Output the (x, y) coordinate of the center of the cell containing the given text.  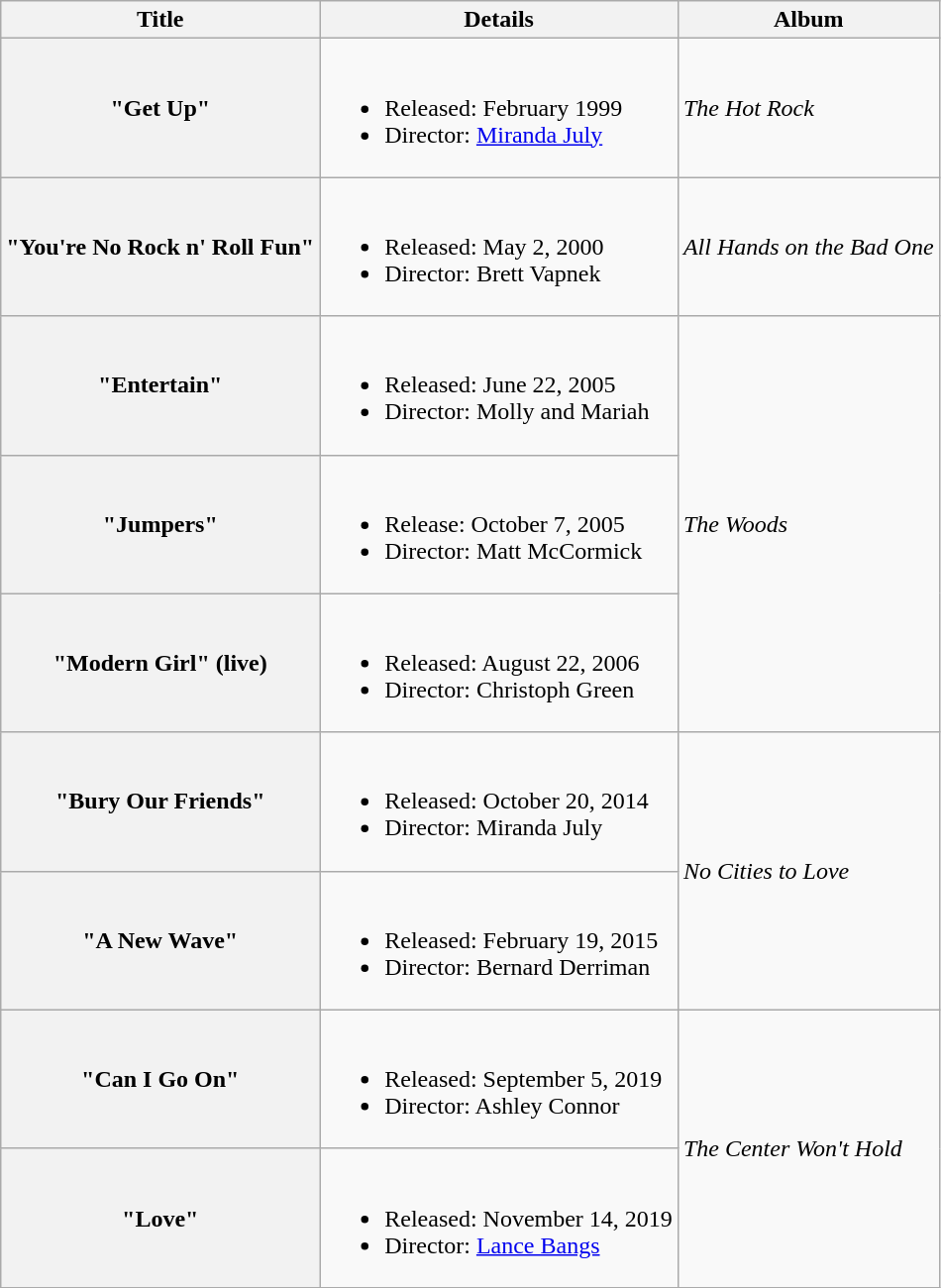
No Cities to Love (808, 871)
"Get Up" (160, 108)
"Modern Girl" (live) (160, 663)
Title (160, 20)
All Hands on the Bad One (808, 247)
"Bury Our Friends" (160, 802)
Released: October 20, 2014Director: Miranda July (499, 802)
Release: October 7, 2005Director: Matt McCormick (499, 524)
Released: November 14, 2019Director: Lance Bangs (499, 1218)
Released: February 1999Director: Miranda July (499, 108)
The Woods (808, 524)
The Hot Rock (808, 108)
Details (499, 20)
Album (808, 20)
"Can I Go On" (160, 1079)
Released: February 19, 2015Director: Bernard Derriman (499, 940)
Released: September 5, 2019Director: Ashley Connor (499, 1079)
Released: May 2, 2000Director: Brett Vapnek (499, 247)
"You're No Rock n' Roll Fun" (160, 247)
"Entertain" (160, 385)
"A New Wave" (160, 940)
Released: August 22, 2006Director: Christoph Green (499, 663)
The Center Won't Hold (808, 1148)
Released: June 22, 2005Director: Molly and Mariah (499, 385)
"Jumpers" (160, 524)
"Love" (160, 1218)
